Capture the cell that displays the provided text and extract its (x, y) central coordinate. 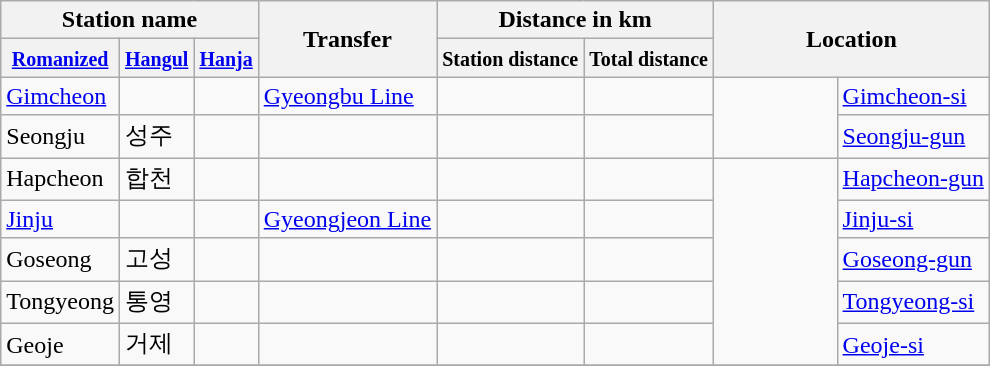
Gimcheon-si (913, 96)
Geoje (60, 344)
Station distance (510, 58)
성주 (156, 136)
거제 (156, 344)
Station name (130, 20)
Goseong-gun (913, 260)
Location (852, 39)
Seongju-gun (913, 136)
Geoje-si (913, 344)
Hanja (226, 58)
Transfer (347, 39)
Goseong (60, 260)
Hapcheon (60, 180)
Seongju (60, 136)
Hapcheon-gun (913, 180)
Tongyeong (60, 302)
Romanized (60, 58)
Total distance (649, 58)
Gyeongbu Line (347, 96)
Hangul (156, 58)
Gimcheon (60, 96)
Tongyeong-si (913, 302)
고성 (156, 260)
Distance in km (576, 20)
합천 (156, 180)
Jinju (60, 219)
통영 (156, 302)
Gyeongjeon Line (347, 219)
Jinju-si (913, 219)
